Return [X, Y] of the center of cell containing provided text 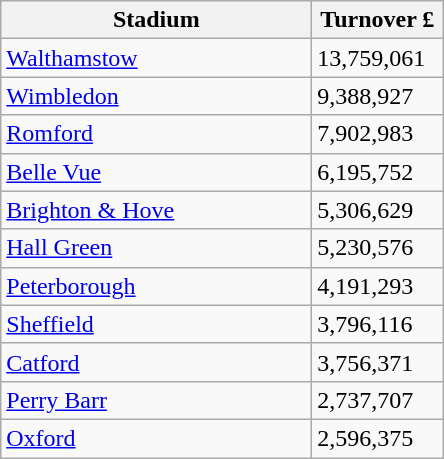
4,191,293 [378, 286]
Oxford [156, 438]
6,195,752 [378, 172]
13,759,061 [378, 58]
5,230,576 [378, 248]
7,902,983 [378, 134]
2,596,375 [378, 438]
Catford [156, 362]
Walthamstow [156, 58]
3,756,371 [378, 362]
Hall Green [156, 248]
Belle Vue [156, 172]
3,796,116 [378, 324]
Stadium [156, 20]
Peterborough [156, 286]
Brighton & Hove [156, 210]
Romford [156, 134]
Turnover £ [378, 20]
Perry Barr [156, 400]
9,388,927 [378, 96]
Wimbledon [156, 96]
2,737,707 [378, 400]
Sheffield [156, 324]
5,306,629 [378, 210]
